Search for the cell housing the specified text and yield its (x, y) center coordinate. 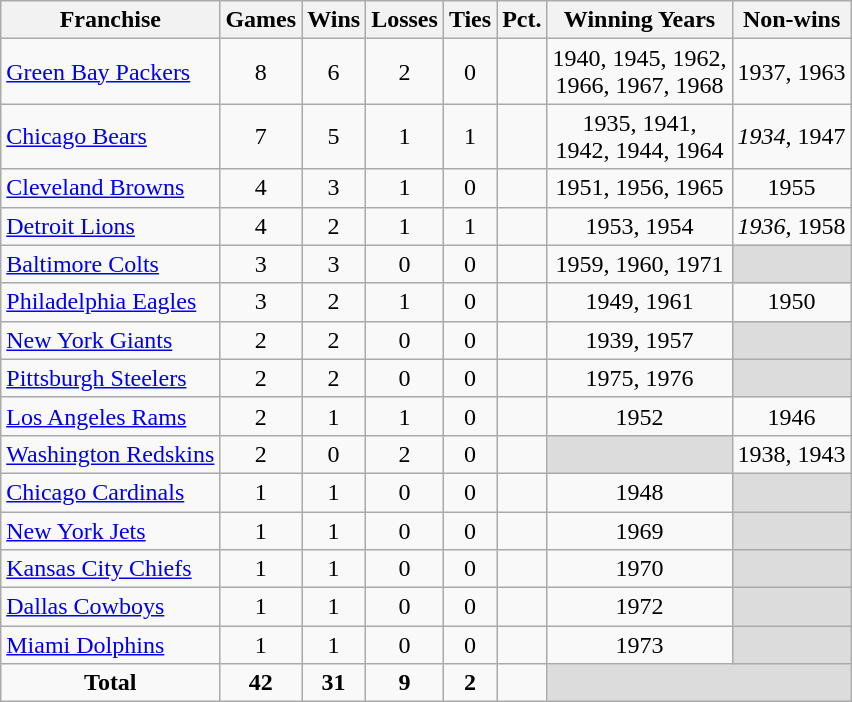
1946 (792, 416)
1937, 1963 (792, 72)
Franchise (110, 20)
Dallas Cowboys (110, 607)
Winning Years (640, 20)
Ties (470, 20)
5 (334, 136)
Wins (334, 20)
1949, 1961 (640, 302)
New York Jets (110, 531)
1972 (640, 607)
1969 (640, 531)
1940, 1945, 1962,1966, 1967, 1968 (640, 72)
Detroit Lions (110, 226)
Cleveland Browns (110, 188)
7 (261, 136)
Kansas City Chiefs (110, 569)
1959, 1960, 1971 (640, 264)
New York Giants (110, 340)
1935, 1941,1942, 1944, 1964 (640, 136)
1951, 1956, 1965 (640, 188)
1955 (792, 188)
1934, 1947 (792, 136)
31 (334, 683)
Philadelphia Eagles (110, 302)
Non-wins (792, 20)
Losses (405, 20)
1970 (640, 569)
Total (110, 683)
1952 (640, 416)
1938, 1943 (792, 454)
1975, 1976 (640, 378)
8 (261, 72)
1950 (792, 302)
Pittsburgh Steelers (110, 378)
6 (334, 72)
1939, 1957 (640, 340)
1953, 1954 (640, 226)
1973 (640, 645)
42 (261, 683)
Baltimore Colts (110, 264)
Chicago Bears (110, 136)
9 (405, 683)
Los Angeles Rams (110, 416)
Washington Redskins (110, 454)
Chicago Cardinals (110, 492)
Games (261, 20)
Green Bay Packers (110, 72)
Miami Dolphins (110, 645)
1936, 1958 (792, 226)
Pct. (522, 20)
1948 (640, 492)
